Determine the (x, y) coordinate at the center of the cell enclosing the given text.  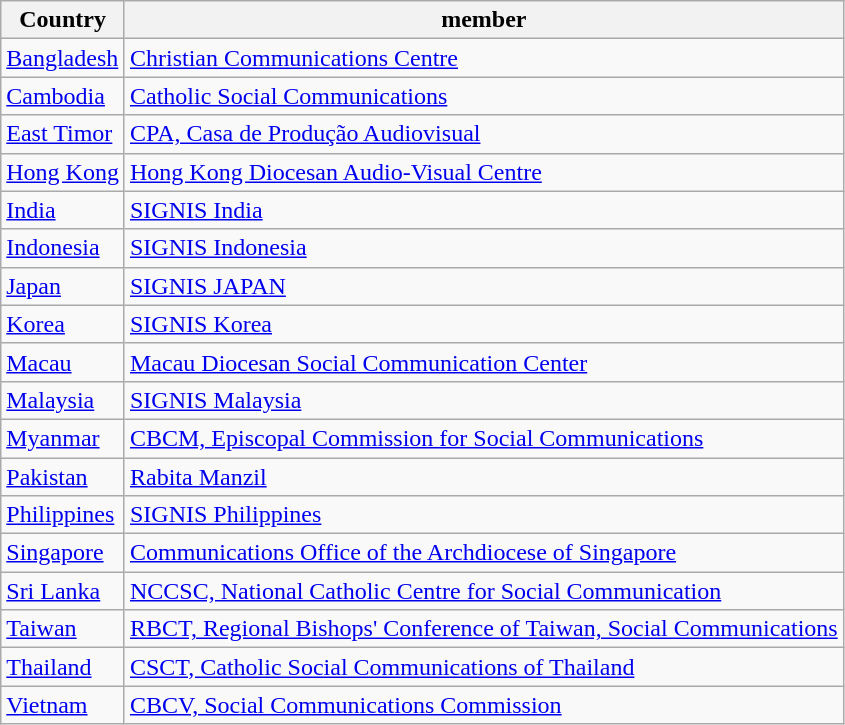
Philippines (63, 515)
SIGNIS Indonesia (484, 248)
SIGNIS India (484, 210)
Korea (63, 324)
SIGNIS JAPAN (484, 286)
Macau Diocesan Social Communication Center (484, 362)
CSCT, Catholic Social Communications of Thailand (484, 667)
Christian Communications Centre (484, 58)
CPA, Casa de Produção Audiovisual (484, 134)
SIGNIS Korea (484, 324)
SIGNIS Philippines (484, 515)
India (63, 210)
CBCM, Episcopal Commission for Social Communications (484, 438)
Cambodia (63, 96)
Pakistan (63, 477)
Hong Kong Diocesan Audio-Visual Centre (484, 172)
NCCSC, National Catholic Centre for Social Communication (484, 591)
Vietnam (63, 705)
Macau (63, 362)
East Timor (63, 134)
Hong Kong (63, 172)
Taiwan (63, 629)
Malaysia (63, 400)
member (484, 20)
CBCV, Social Communications Commission (484, 705)
SIGNIS Malaysia (484, 400)
RBCT, Regional Bishops' Conference of Taiwan, Social Communications (484, 629)
Bangladesh (63, 58)
Rabita Manzil (484, 477)
Sri Lanka (63, 591)
Singapore (63, 553)
Catholic Social Communications (484, 96)
Communications Office of the Archdiocese of Singapore (484, 553)
Japan (63, 286)
Thailand (63, 667)
Myanmar (63, 438)
Country (63, 20)
Indonesia (63, 248)
